Extract the [X, Y] coordinate from the center of the cell holding the provided text.  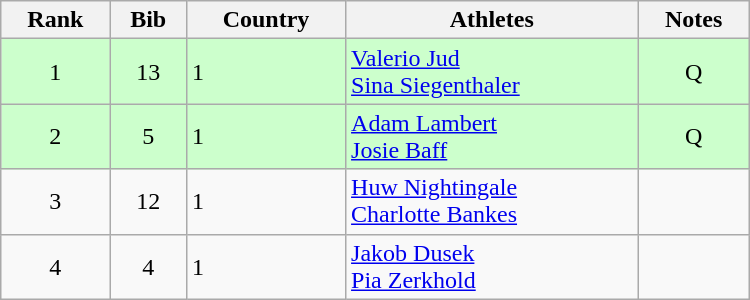
Adam LambertJosie Baff [492, 136]
Valerio JudSina Siegenthaler [492, 72]
3 [56, 202]
Country [266, 20]
Bib [148, 20]
Rank [56, 20]
Huw NightingaleCharlotte Bankes [492, 202]
2 [56, 136]
5 [148, 136]
13 [148, 72]
12 [148, 202]
Notes [694, 20]
Jakob DusekPia Zerkhold [492, 266]
Athletes [492, 20]
